Pinpoint the cell where the given text exists, returning its [x, y] midpoint coordinate. 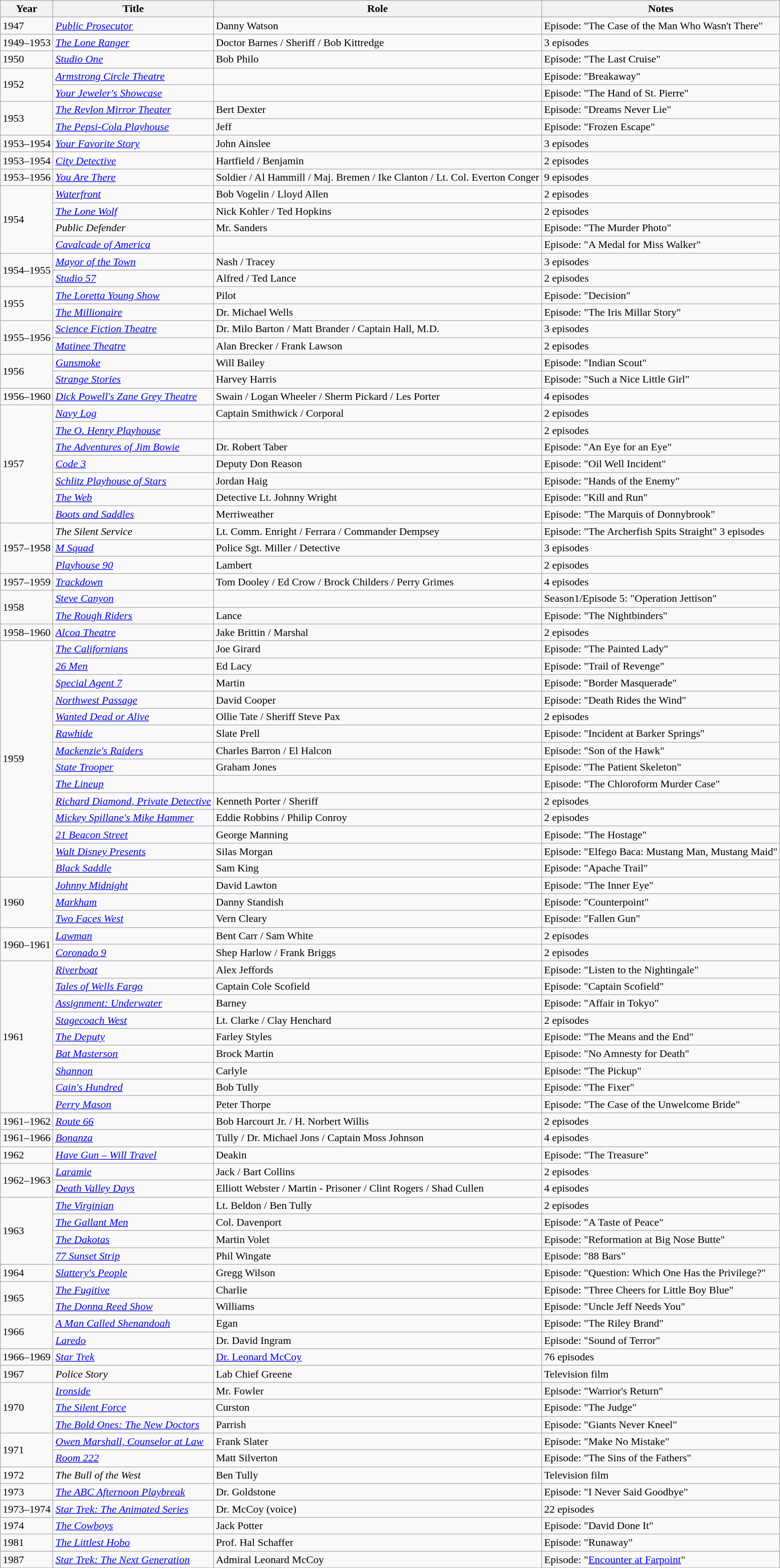
Dr. Milo Barton / Matt Brander / Captain Hall, M.D. [377, 329]
Slate Prell [377, 733]
Studio 57 [133, 279]
Charlie [377, 1290]
Episode: "Incident at Barker Springs" [661, 733]
Episode: "The Painted Lady" [661, 649]
Dr. Leonard McCoy [377, 1357]
Episode: "Border Masquerade" [661, 683]
Walt Disney Presents [133, 852]
Jeff [377, 127]
1971 [27, 1450]
Episode: "Reformation at Big Nose Butte" [661, 1239]
1967 [27, 1374]
Jake Brittin / Marshal [377, 632]
Star Trek: The Animated Series [133, 1509]
Alan Brecker / Frank Lawson [377, 346]
Detective Lt. Johnny Wright [377, 498]
Episode: "The Hand of St. Pierre" [661, 93]
Episode: "The Riley Brand" [661, 1324]
Ironside [133, 1391]
Johnny Midnight [133, 885]
Episode: "Trail of Revenge" [661, 666]
Bert Dexter [377, 110]
Pilot [377, 295]
Nick Kohler / Ted Hopkins [377, 211]
Playhouse 90 [133, 565]
Episode: "Counterpoint" [661, 902]
Police Story [133, 1374]
Episode: "Make No Mistake" [661, 1441]
Tom Dooley / Ed Crow / Brock Childers / Perry Grimes [377, 582]
Episode: "Encounter at Farpoint" [661, 1559]
Admiral Leonard McCoy [377, 1559]
Jordan Haig [377, 480]
Farley Styles [377, 1037]
A Man Called Shenandoah [133, 1324]
1972 [27, 1475]
Matt Silverton [377, 1458]
Title [133, 9]
77 Sunset Strip [133, 1256]
Assignment: Underwater [133, 1003]
Coronado 9 [133, 952]
Science Fiction Theatre [133, 329]
Episode: "No Amnesty for Death" [661, 1054]
Episode: "Hands of the Enemy" [661, 480]
1958–1960 [27, 632]
1960 [27, 902]
Mr. Fowler [377, 1391]
Shep Harlow / Frank Briggs [377, 952]
Waterfront [133, 194]
Episode: "Death Rides the Wind" [661, 700]
Dr. McCoy (voice) [377, 1509]
Episode: "Affair in Tokyo" [661, 1003]
Captain Cole Scofield [377, 986]
Episode: "The Case of the Unwelcome Bride" [661, 1104]
Barney [377, 1003]
The Littlest Hobo [133, 1542]
Dr. Michael Wells [377, 312]
The Cowboys [133, 1525]
The O. Henry Playhouse [133, 430]
Alfred / Ted Lance [377, 279]
26 Men [133, 666]
Dr. David Ingram [377, 1340]
Cain's Hundred [133, 1088]
Episode: "The Case of the Man Who Wasn't There" [661, 26]
The Deputy [133, 1037]
Strange Stories [133, 379]
1966–1969 [27, 1357]
Episode: "Captain Scofield" [661, 986]
1956–1960 [27, 396]
Navy Log [133, 413]
Bonanza [133, 1138]
Col. Davenport [377, 1222]
1957 [27, 464]
Episode: "Uncle Jeff Needs You" [661, 1307]
Role [377, 9]
David Cooper [377, 700]
Episode: "The Means and the End" [661, 1037]
The Donna Reed Show [133, 1307]
Bob Vogelin / Lloyd Allen [377, 194]
1950 [27, 59]
Episode: "The Iris Millar Story" [661, 312]
Matinee Theatre [133, 346]
Episode: "Dreams Never Lie" [661, 110]
Doctor Barnes / Sheriff / Bob Kittredge [377, 43]
Episode: "Warrior's Return" [661, 1391]
Boots and Saddles [133, 515]
The Rough Riders [133, 616]
Episode: "A Taste of Peace" [661, 1222]
Vern Cleary [377, 919]
City Detective [133, 160]
1973–1974 [27, 1509]
Your Favorite Story [133, 143]
Cavalcade of America [133, 245]
Phil Wingate [377, 1256]
Episode: "88 Bars" [661, 1256]
1949–1953 [27, 43]
1954–1955 [27, 270]
1961–1962 [27, 1121]
1981 [27, 1542]
Episode: "Kill and Run" [661, 498]
The Lone Ranger [133, 43]
Episode: "Decision" [661, 295]
Two Faces West [133, 919]
Route 66 [133, 1121]
Jack / Bart Collins [377, 1172]
1964 [27, 1273]
Have Gun – Will Travel [133, 1155]
1954 [27, 219]
Tully / Dr. Michael Jons / Captain Moss Johnson [377, 1138]
Episode: "The Treasure" [661, 1155]
Lawman [133, 936]
Williams [377, 1307]
Season1/Episode 5: "Operation Jettison" [661, 599]
The Virginian [133, 1205]
Nash / Tracey [377, 262]
Curston [377, 1408]
The Loretta Young Show [133, 295]
Public Defender [133, 228]
Laramie [133, 1172]
Soldier / Al Hammill / Maj. Bremen / Ike Clanton / Lt. Col. Everton Conger [377, 177]
Episode: "David Done It" [661, 1525]
1966 [27, 1332]
Lt. Clarke / Clay Henchard [377, 1020]
1953–1956 [27, 177]
Richard Diamond, Private Detective [133, 801]
Room 222 [133, 1458]
The Pepsi-Cola Playhouse [133, 127]
Notes [661, 9]
Prof. Hal Schaffer [377, 1542]
Episode: "Listen to the Nightingale" [661, 969]
Mickey Spillane's Mike Hammer [133, 818]
Episode: "The Pickup" [661, 1071]
Episode: "Breakaway" [661, 76]
Mayor of the Town [133, 262]
The Dakotas [133, 1239]
The Lone Wolf [133, 211]
21 Beacon Street [133, 835]
Alex Jeffords [377, 969]
Episode: "The Chloroform Murder Case" [661, 784]
Episode: "Question: Which One Has the Privilege?" [661, 1273]
Armstrong Circle Theatre [133, 76]
Martin [377, 683]
Episode: "The Judge" [661, 1408]
Dr. Goldstone [377, 1492]
Episode: "Elfego Baca: Mustang Man, Mustang Maid" [661, 852]
Perry Mason [133, 1104]
The Bold Ones: The New Doctors [133, 1425]
Danny Standish [377, 902]
Dr. Robert Taber [377, 447]
1965 [27, 1298]
The Fugitive [133, 1290]
State Trooper [133, 767]
Episode: "A Medal for Miss Walker" [661, 245]
Owen Marshall, Counselor at Law [133, 1441]
Danny Watson [377, 26]
1970 [27, 1408]
Charles Barron / El Halcon [377, 751]
Your Jeweler's Showcase [133, 93]
1958 [27, 607]
The Millionaire [133, 312]
Mackenzie's Raiders [133, 751]
1953 [27, 118]
Hartfield / Benjamin [377, 160]
Lambert [377, 565]
Bent Carr / Sam White [377, 936]
Bat Masterson [133, 1054]
Alcoa Theatre [133, 632]
1961 [27, 1037]
The ABC Afternoon Playbreak [133, 1492]
Gunsmoke [133, 363]
Tales of Wells Fargo [133, 986]
Episode: "The Sins of the Fathers" [661, 1458]
9 episodes [661, 177]
The Silent Service [133, 531]
Episode: "The Patient Skeleton" [661, 767]
Peter Thorpe [377, 1104]
Shannon [133, 1071]
Parrish [377, 1425]
22 episodes [661, 1509]
1959 [27, 759]
1952 [27, 85]
Ben Tully [377, 1475]
Markham [133, 902]
Year [27, 9]
Laredo [133, 1340]
Special Agent 7 [133, 683]
Deakin [377, 1155]
Riverboat [133, 969]
Episode: "Oil Well Incident" [661, 464]
Harvey Harris [377, 379]
Episode: "The Last Cruise" [661, 59]
1973 [27, 1492]
Frank Slater [377, 1441]
Slattery's People [133, 1273]
Code 3 [133, 464]
1955 [27, 304]
Star Trek: The Next Generation [133, 1559]
Black Saddle [133, 868]
Mr. Sanders [377, 228]
Episode: "Indian Scout" [661, 363]
Death Valley Days [133, 1189]
Episode: "Such a Nice Little Girl" [661, 379]
Rawhide [133, 733]
Lance [377, 616]
Lab Chief Greene [377, 1374]
The Silent Force [133, 1408]
The Web [133, 498]
Jack Potter [377, 1525]
Bob Tully [377, 1088]
Graham Jones [377, 767]
Episode: "Frozen Escape" [661, 127]
Brock Martin [377, 1054]
Dick Powell's Zane Grey Theatre [133, 396]
The Lineup [133, 784]
Episode: "Apache Trail" [661, 868]
Episode: "Giants Never Kneel" [661, 1425]
1962 [27, 1155]
Will Bailey [377, 363]
Episode: "The Hostage" [661, 835]
Bob Philo [377, 59]
Episode: "I Never Said Goodbye" [661, 1492]
Episode: "The Inner Eye" [661, 885]
Swain / Logan Wheeler / Sherm Pickard / Les Porter [377, 396]
1956 [27, 371]
David Lawton [377, 885]
Northwest Passage [133, 700]
1955–1956 [27, 337]
Lt. Comm. Enright / Ferrara / Commander Dempsey [377, 531]
Silas Morgan [377, 852]
Schlitz Playhouse of Stars [133, 480]
Sam King [377, 868]
Trackdown [133, 582]
The Californians [133, 649]
Studio One [133, 59]
M Squad [133, 548]
The Bull of the West [133, 1475]
Captain Smithwick / Corporal [377, 413]
Police Sgt. Miller / Detective [377, 548]
Episode: "Runaway" [661, 1542]
Lt. Beldon / Ben Tully [377, 1205]
The Adventures of Jim Bowie [133, 447]
Episode: "The Nightbinders" [661, 616]
1957–1958 [27, 548]
Martin Volet [377, 1239]
The Revlon Mirror Theater [133, 110]
Egan [377, 1324]
1957–1959 [27, 582]
Bob Harcourt Jr. / H. Norbert Willis [377, 1121]
Episode: "The Archerfish Spits Straight" 3 episodes [661, 531]
Episode: "The Fixer" [661, 1088]
Steve Canyon [133, 599]
Kenneth Porter / Sheriff [377, 801]
Elliott Webster / Martin - Prisoner / Clint Rogers / Shad Cullen [377, 1189]
Carlyle [377, 1071]
Episode: "The Murder Photo" [661, 228]
Episode: "Son of the Hawk" [661, 751]
Public Prosecutor [133, 26]
Ollie Tate / Sheriff Steve Pax [377, 716]
1947 [27, 26]
Ed Lacy [377, 666]
1974 [27, 1525]
Episode: "Fallen Gun" [661, 919]
The Gallant Men [133, 1222]
You Are There [133, 177]
John Ainslee [377, 143]
Merriweather [377, 515]
Gregg Wilson [377, 1273]
1963 [27, 1231]
Joe Girard [377, 649]
1961–1966 [27, 1138]
Episode: "The Marquis of Donnybrook" [661, 515]
George Manning [377, 835]
1960–1961 [27, 944]
1987 [27, 1559]
Deputy Don Reason [377, 464]
1962–1963 [27, 1180]
Episode: "Three Cheers for Little Boy Blue" [661, 1290]
Star Trek [133, 1357]
Episode: "Sound of Terror" [661, 1340]
Eddie Robbins / Philip Conroy [377, 818]
Episode: "An Eye for an Eye" [661, 447]
76 episodes [661, 1357]
Stagecoach West [133, 1020]
Wanted Dead or Alive [133, 716]
